Identify which cell holds the provided text, then report its (X, Y) central coordinate. 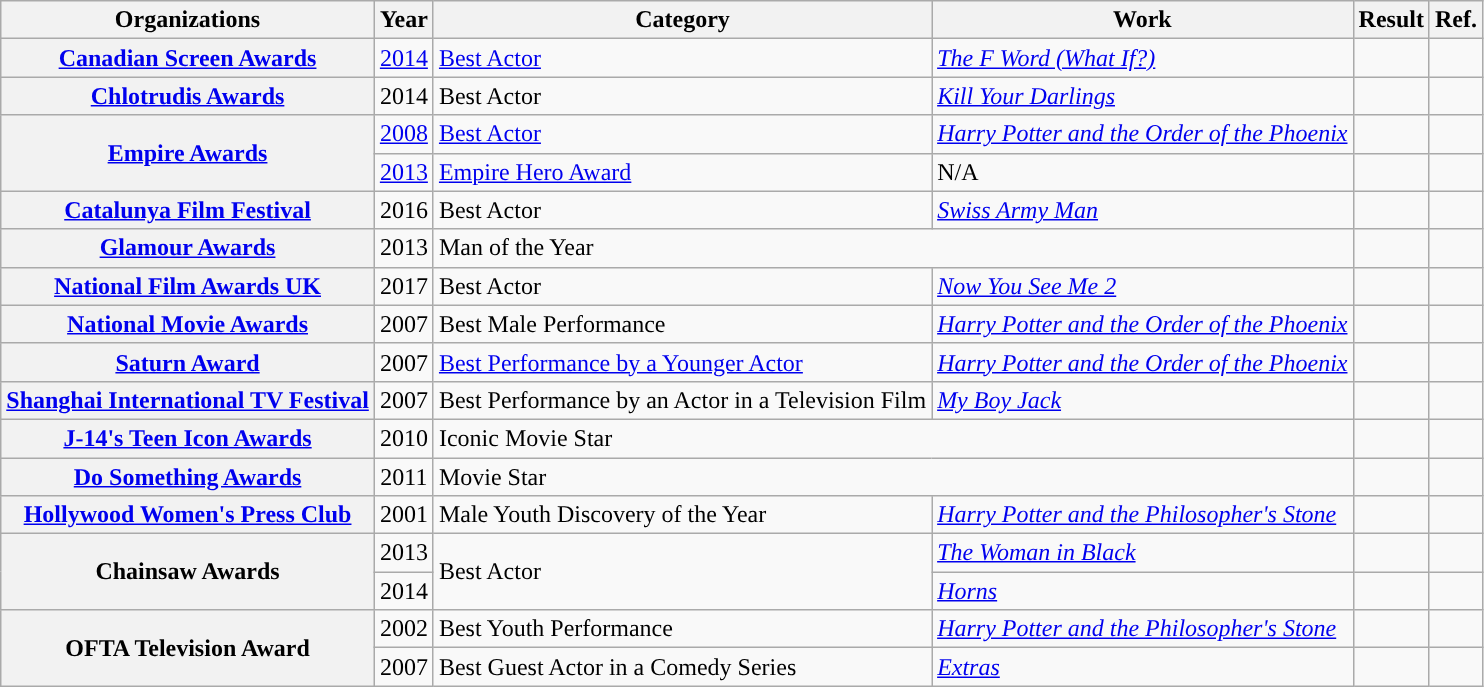
2001 (404, 515)
Best Male Performance (682, 324)
2017 (404, 286)
Empire Awards (188, 153)
N/A (1142, 172)
Result (1391, 20)
Glamour Awards (188, 248)
Movie Star (893, 477)
Male Youth Discovery of the Year (682, 515)
My Boy Jack (1142, 400)
Organizations (188, 20)
Now You See Me 2 (1142, 286)
Shanghai International TV Festival (188, 400)
2010 (404, 438)
Horns (1142, 591)
Empire Hero Award (682, 172)
Category (682, 20)
Chainsaw Awards (188, 572)
Best Guest Actor in a Comedy Series (682, 667)
Swiss Army Man (1142, 210)
Year (404, 20)
Do Something Awards (188, 477)
National Movie Awards (188, 324)
Best Youth Performance (682, 629)
2008 (404, 134)
Best Performance by a Younger Actor (682, 362)
Iconic Movie Star (893, 438)
Extras (1142, 667)
2016 (404, 210)
Man of the Year (893, 248)
Saturn Award (188, 362)
National Film Awards UK (188, 286)
Best Performance by an Actor in a Television Film (682, 400)
Hollywood Women's Press Club (188, 515)
J-14's Teen Icon Awards (188, 438)
The F Word (What If?) (1142, 58)
Kill Your Darlings (1142, 96)
Chlotrudis Awards (188, 96)
The Woman in Black (1142, 553)
OFTA Television Award (188, 648)
Catalunya Film Festival (188, 210)
Work (1142, 20)
2002 (404, 629)
Ref. (1456, 20)
Canadian Screen Awards (188, 58)
2011 (404, 477)
